Search for the cell housing the specified text and yield its [x, y] center coordinate. 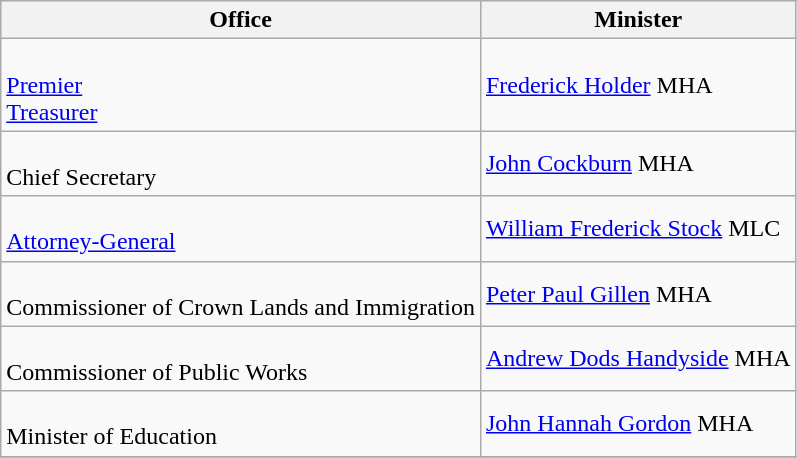
Office [241, 20]
Attorney-General [241, 228]
Commissioner of Public Works [241, 358]
Minister of Education [241, 424]
Minister [638, 20]
John Cockburn MHA [638, 164]
Commissioner of Crown Lands and Immigration [241, 294]
Andrew Dods Handyside MHA [638, 358]
John Hannah Gordon MHA [638, 424]
William Frederick Stock MLC [638, 228]
Premier Treasurer [241, 85]
Chief Secretary [241, 164]
Frederick Holder MHA [638, 85]
Peter Paul Gillen MHA [638, 294]
